Scan for the cell matching the given text and deliver its [X, Y] coordinate at center. 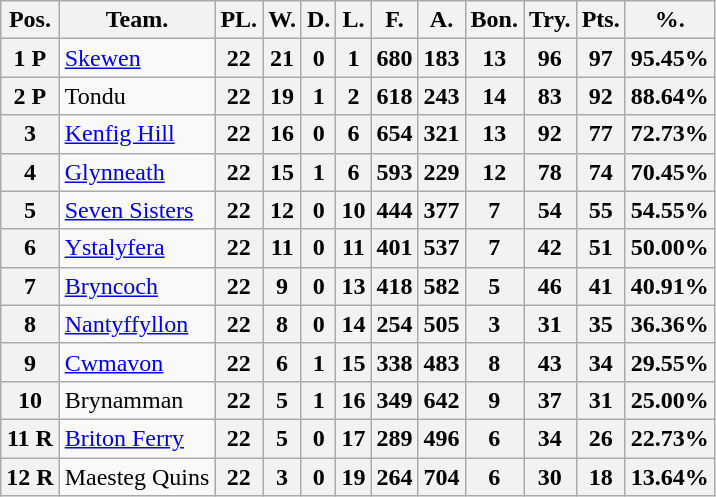
F. [394, 20]
183 [442, 58]
12 R [30, 477]
88.64% [670, 96]
96 [550, 58]
Seven Sisters [137, 210]
377 [442, 210]
1 P [30, 58]
72.73% [670, 134]
289 [394, 438]
83 [550, 96]
582 [442, 286]
54.55% [670, 210]
74 [600, 172]
Tondu [137, 96]
505 [442, 324]
Pts. [600, 20]
229 [442, 172]
Nantyffyllon [137, 324]
36.36% [670, 324]
W. [282, 20]
Try. [550, 20]
Bryncoch [137, 286]
A. [442, 20]
50.00% [670, 248]
30 [550, 477]
70.45% [670, 172]
Briton Ferry [137, 438]
37 [550, 400]
54 [550, 210]
41 [600, 286]
77 [600, 134]
78 [550, 172]
97 [600, 58]
17 [354, 438]
43 [550, 362]
Glynneath [137, 172]
401 [394, 248]
418 [394, 286]
243 [442, 96]
537 [442, 248]
D. [318, 20]
13.64% [670, 477]
Pos. [30, 20]
L. [354, 20]
Bon. [494, 20]
51 [600, 248]
618 [394, 96]
Brynamman [137, 400]
704 [442, 477]
Maesteg Quins [137, 477]
2 [354, 96]
Cwmavon [137, 362]
496 [442, 438]
PL. [239, 20]
21 [282, 58]
642 [442, 400]
29.55% [670, 362]
264 [394, 477]
Skewen [137, 58]
Team. [137, 20]
2 P [30, 96]
593 [394, 172]
25.00% [670, 400]
349 [394, 400]
35 [600, 324]
11 R [30, 438]
Ystalyfera [137, 248]
18 [600, 477]
95.45% [670, 58]
321 [442, 134]
654 [394, 134]
338 [394, 362]
26 [600, 438]
%. [670, 20]
483 [442, 362]
40.91% [670, 286]
4 [30, 172]
Kenfig Hill [137, 134]
42 [550, 248]
22.73% [670, 438]
444 [394, 210]
46 [550, 286]
55 [600, 210]
680 [394, 58]
254 [394, 324]
